Output the (X, Y) coordinate of the center of the cell containing the given text.  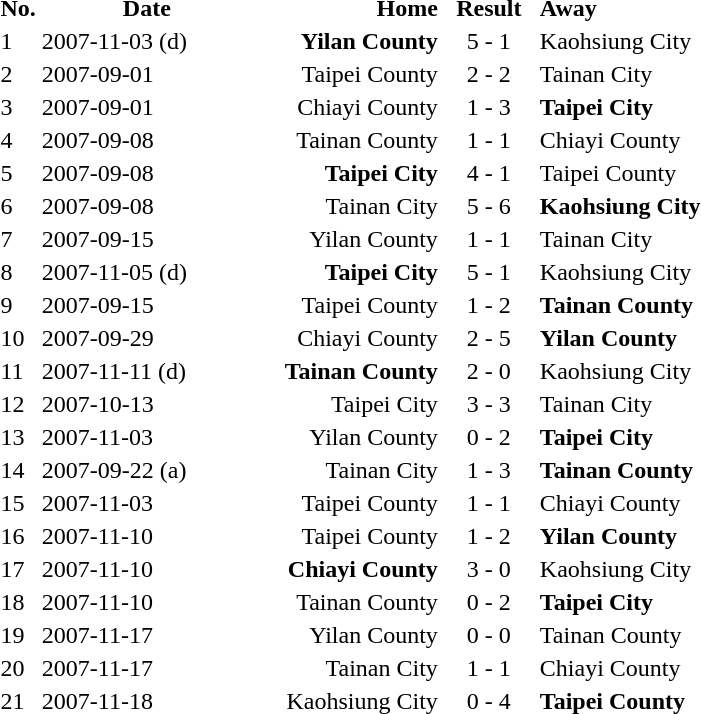
2007-09-22 (a) (146, 470)
5 - 6 (488, 206)
2007-11-05 (d) (146, 272)
3 - 0 (488, 569)
4 - 1 (488, 173)
2 - 2 (488, 74)
2007-11-11 (d) (146, 371)
2 - 0 (488, 371)
2 - 5 (488, 338)
2007-11-03 (d) (146, 41)
2007-09-29 (146, 338)
2007-10-13 (146, 404)
3 - 3 (488, 404)
0 - 0 (488, 635)
